Return (X, Y) of the center of cell containing provided text 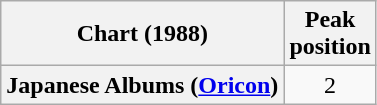
Japanese Albums (Oricon) (142, 85)
Chart (1988) (142, 34)
Peak position (330, 34)
2 (330, 85)
